Output the (x, y) coordinate of the center of the cell containing the given text.  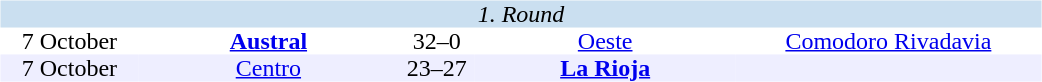
Comodoro Rivadavia (888, 42)
Oeste (605, 42)
Centro (268, 68)
1. Round (520, 14)
Austral (268, 42)
23–27 (438, 68)
32–0 (438, 42)
La Rioja (605, 68)
